Return the (X, Y) coordinate for the center point of the cell that contains the specified text.  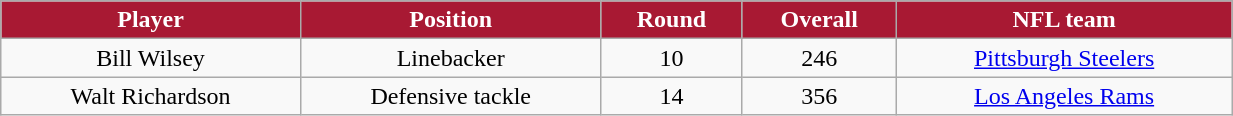
Walt Richardson (151, 96)
356 (820, 96)
Round (672, 20)
Bill Wilsey (151, 58)
10 (672, 58)
Player (151, 20)
Defensive tackle (450, 96)
Linebacker (450, 58)
NFL team (1064, 20)
Pittsburgh Steelers (1064, 58)
Los Angeles Rams (1064, 96)
Position (450, 20)
246 (820, 58)
14 (672, 96)
Overall (820, 20)
